Capture the cell that displays the provided text and extract its [x, y] central coordinate. 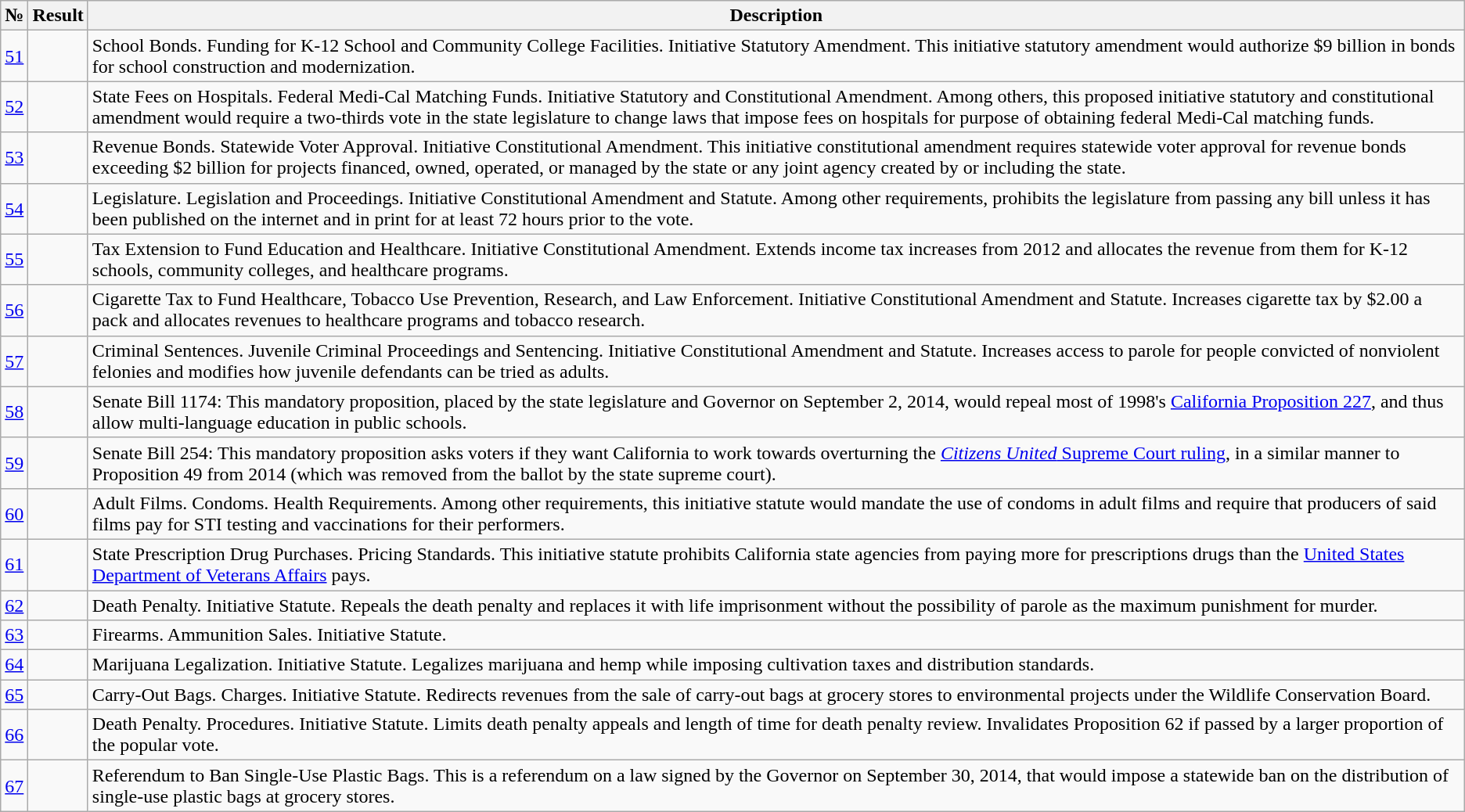
Description [776, 16]
54 [14, 208]
66 [14, 735]
52 [14, 106]
61 [14, 565]
63 [14, 635]
62 [14, 605]
59 [14, 463]
Marijuana Legalization. Initiative Statute. Legalizes marijuana and hemp while imposing cultivation taxes and distribution standards. [776, 665]
55 [14, 260]
56 [14, 310]
№ [14, 16]
65 [14, 695]
Firearms. Ammunition Sales. Initiative Statute. [776, 635]
60 [14, 513]
Result [58, 16]
57 [14, 361]
53 [14, 158]
64 [14, 665]
67 [14, 785]
58 [14, 411]
51 [14, 56]
